Search for the cell housing the specified text and yield its (X, Y) center coordinate. 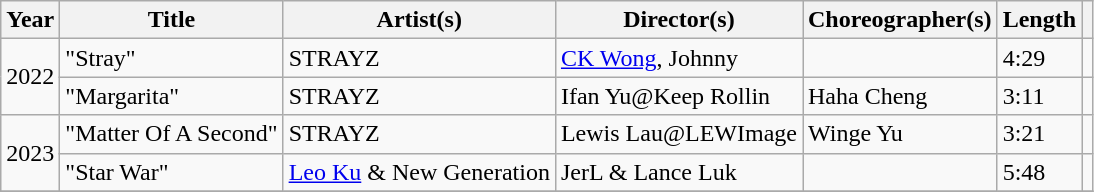
"Star War" (172, 172)
Choreographer(s) (900, 20)
Winge Yu (900, 134)
"Matter Of A Second" (172, 134)
"Stray" (172, 58)
"Margarita" (172, 96)
3:21 (1039, 134)
Leo Ku & New Generation (419, 172)
4:29 (1039, 58)
Ifan Yu@Keep Rollin (678, 96)
Haha Cheng (900, 96)
2023 (30, 153)
Lewis Lau@LEWImage (678, 134)
JerL & Lance Luk (678, 172)
Length (1039, 20)
Year (30, 20)
Director(s) (678, 20)
Title (172, 20)
CK Wong, Johnny (678, 58)
5:48 (1039, 172)
3:11 (1039, 96)
Artist(s) (419, 20)
2022 (30, 77)
